Scan for the cell matching the given text and deliver its [X, Y] coordinate at center. 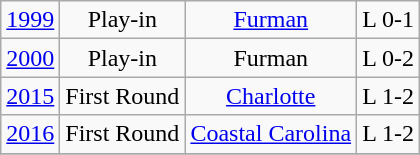
1999 [30, 20]
L 0-1 [388, 20]
2000 [30, 58]
Coastal Carolina [271, 134]
2015 [30, 96]
2016 [30, 134]
L 0-2 [388, 58]
Charlotte [271, 96]
